Return the [x, y] coordinate for the center point of the cell that contains the specified text.  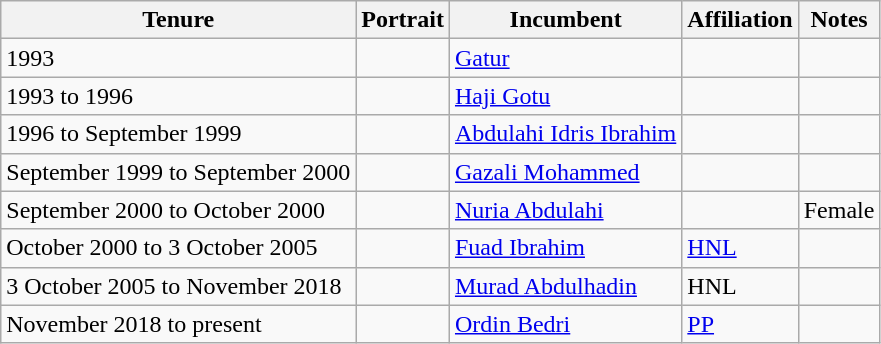
Murad Abdulhadin [565, 286]
Haji Gotu [565, 96]
Notes [839, 20]
1996 to September 1999 [178, 134]
Ordin Bedri [565, 324]
Tenure [178, 20]
September 1999 to September 2000 [178, 172]
September 2000 to October 2000 [178, 210]
Gatur [565, 58]
Nuria Abdulahi [565, 210]
Gazali Mohammed [565, 172]
Affiliation [740, 20]
November 2018 to present [178, 324]
3 October 2005 to November 2018 [178, 286]
1993 to 1996 [178, 96]
October 2000 to 3 October 2005 [178, 248]
Portrait [403, 20]
Fuad Ibrahim [565, 248]
Abdulahi Idris Ibrahim [565, 134]
Incumbent [565, 20]
PP [740, 324]
1993 [178, 58]
Female [839, 210]
